For the text-containing cell, return its midpoint in [X, Y] coordinate format. 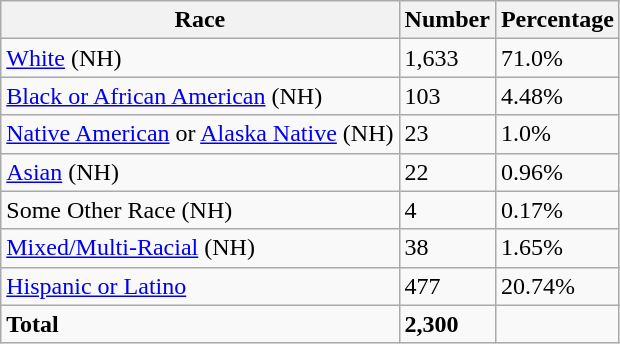
Race [200, 20]
1.0% [557, 134]
Some Other Race (NH) [200, 210]
0.96% [557, 172]
Number [447, 20]
Black or African American (NH) [200, 96]
38 [447, 248]
103 [447, 96]
White (NH) [200, 58]
22 [447, 172]
20.74% [557, 286]
Native American or Alaska Native (NH) [200, 134]
Hispanic or Latino [200, 286]
4 [447, 210]
2,300 [447, 324]
Percentage [557, 20]
23 [447, 134]
1.65% [557, 248]
1,633 [447, 58]
0.17% [557, 210]
Total [200, 324]
4.48% [557, 96]
477 [447, 286]
Mixed/Multi-Racial (NH) [200, 248]
71.0% [557, 58]
Asian (NH) [200, 172]
